Locate the cell with the specified text and output its (x, y) center coordinate. 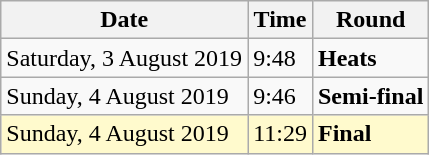
9:46 (280, 96)
Semi-final (370, 96)
Final (370, 134)
Saturday, 3 August 2019 (124, 58)
Time (280, 20)
9:48 (280, 58)
Date (124, 20)
Heats (370, 58)
Round (370, 20)
11:29 (280, 134)
